From the cell containing the given text, extract its center point as [x, y] coordinate. 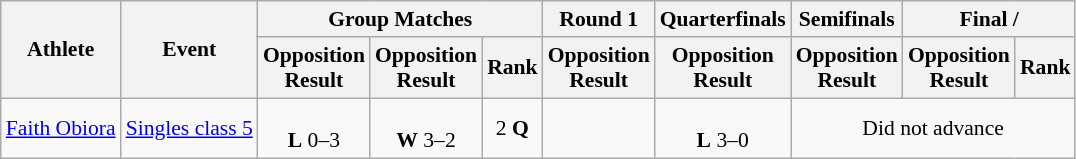
Semifinals [847, 19]
W 3–2 [426, 128]
Final / [990, 19]
Faith Obiora [61, 128]
2 Q [512, 128]
Quarterfinals [723, 19]
Did not advance [934, 128]
Round 1 [599, 19]
Singles class 5 [190, 128]
Group Matches [400, 19]
L 3–0 [723, 128]
Event [190, 50]
Athlete [61, 50]
L 0–3 [314, 128]
